Determine the [x, y] coordinate at the center of the cell enclosing the given text.  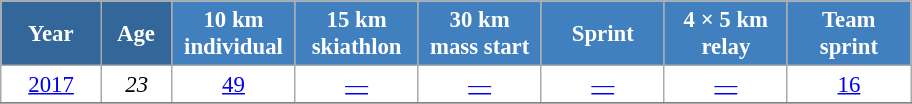
2017 [52, 85]
10 km individual [234, 34]
4 × 5 km relay [726, 34]
Year [52, 34]
16 [848, 85]
Age [136, 34]
49 [234, 85]
15 km skiathlon [356, 34]
30 km mass start [480, 34]
Sprint [602, 34]
Team sprint [848, 34]
23 [136, 85]
